Scan for the cell matching the given text and deliver its (X, Y) coordinate at center. 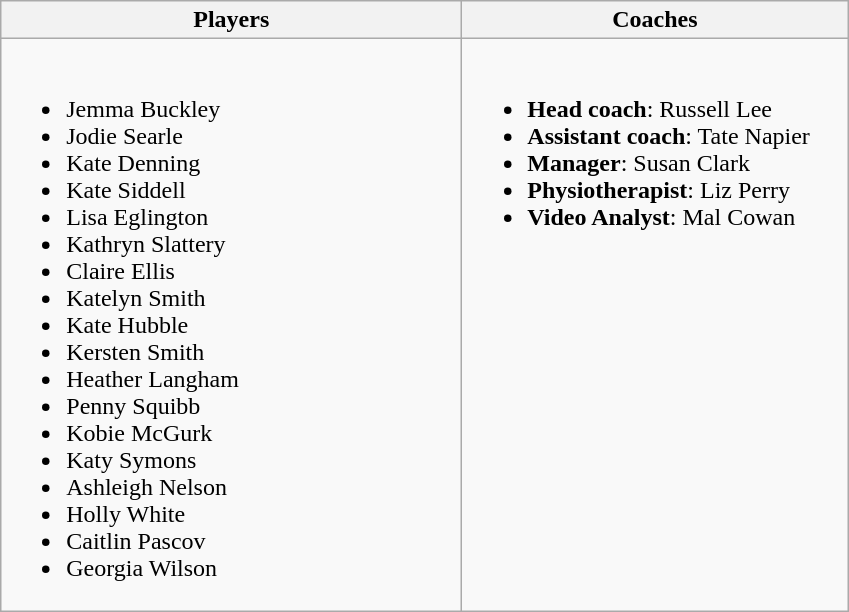
Coaches (655, 20)
Players (232, 20)
Head coach: Russell LeeAssistant coach: Tate NapierManager: Susan ClarkPhysiotherapist: Liz PerryVideo Analyst: Mal Cowan (655, 325)
